Determine the (X, Y) coordinate at the center of the cell enclosing the given text.  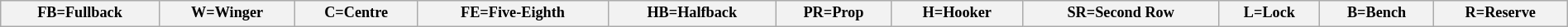
HB=Halfback (692, 13)
L=Lock (1269, 13)
FB=Fullback (79, 13)
FE=Five-Eighth (513, 13)
PR=Prop (834, 13)
C=Centre (356, 13)
B=Bench (1376, 13)
SR=Second Row (1121, 13)
W=Winger (227, 13)
H=Hooker (957, 13)
R=Reserve (1500, 13)
